Extract the (X, Y) coordinate from the center of the cell holding the provided text.  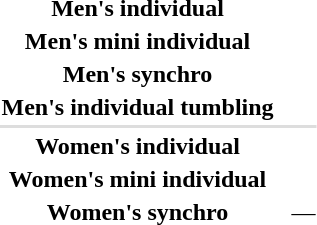
Men's mini individual (138, 41)
Men's individual tumbling (138, 107)
Women's mini individual (138, 179)
Women's individual (138, 146)
Men's synchro (138, 74)
